Output the (X, Y) coordinate of the center of the cell containing the given text.  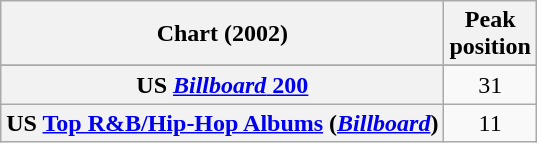
31 (490, 85)
US Billboard 200 (222, 85)
Chart (2002) (222, 34)
US Top R&B/Hip-Hop Albums (Billboard) (222, 123)
11 (490, 123)
Peak position (490, 34)
